Output the (x, y) coordinate of the center of the cell containing the given text.  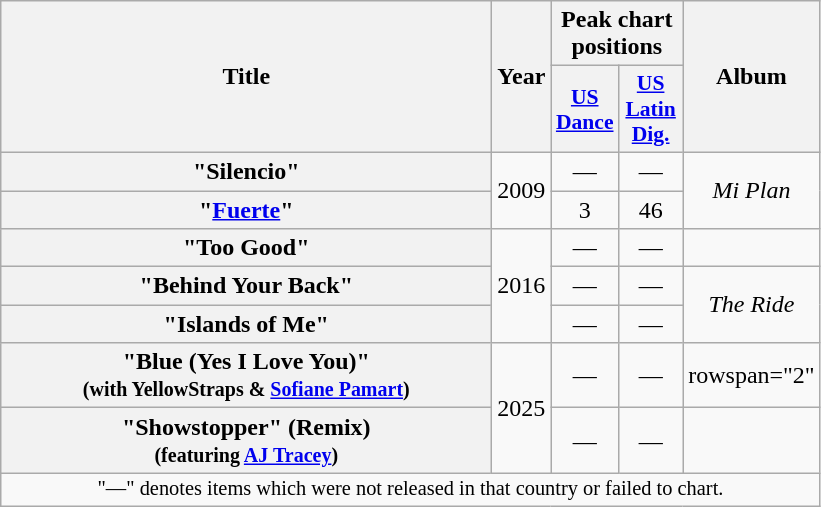
"Silencio" (246, 171)
2016 (522, 286)
"Too Good" (246, 248)
46 (651, 209)
Mi Plan (752, 190)
USLatinDig. (651, 110)
Title (246, 77)
Year (522, 77)
3 (585, 209)
"Behind Your Back" (246, 286)
2025 (522, 408)
"Islands of Me" (246, 324)
rowspan="2" (752, 376)
USDance (585, 110)
2009 (522, 190)
"Showstopper" (Remix)(featuring AJ Tracey) (246, 440)
The Ride (752, 305)
Peak chart positions (617, 34)
"—" denotes items which were not released in that country or failed to chart. (410, 490)
"Fuerte" (246, 209)
"Blue (Yes I Love You)"(with YellowStraps & Sofiane Pamart) (246, 376)
Album (752, 77)
